Find where the given text appears and provide that cell's center as (X, Y) coordinate. 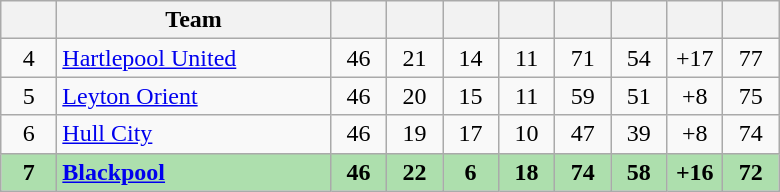
54 (639, 58)
51 (639, 96)
Hartlepool United (194, 58)
20 (414, 96)
+17 (695, 58)
47 (583, 134)
22 (414, 172)
17 (470, 134)
7 (29, 172)
Leyton Orient (194, 96)
4 (29, 58)
18 (527, 172)
Blackpool (194, 172)
5 (29, 96)
72 (751, 172)
71 (583, 58)
75 (751, 96)
77 (751, 58)
15 (470, 96)
59 (583, 96)
58 (639, 172)
19 (414, 134)
21 (414, 58)
Team (194, 20)
39 (639, 134)
Hull City (194, 134)
+16 (695, 172)
10 (527, 134)
14 (470, 58)
